Return the [X, Y] coordinate for the center point of the cell that contains the specified text.  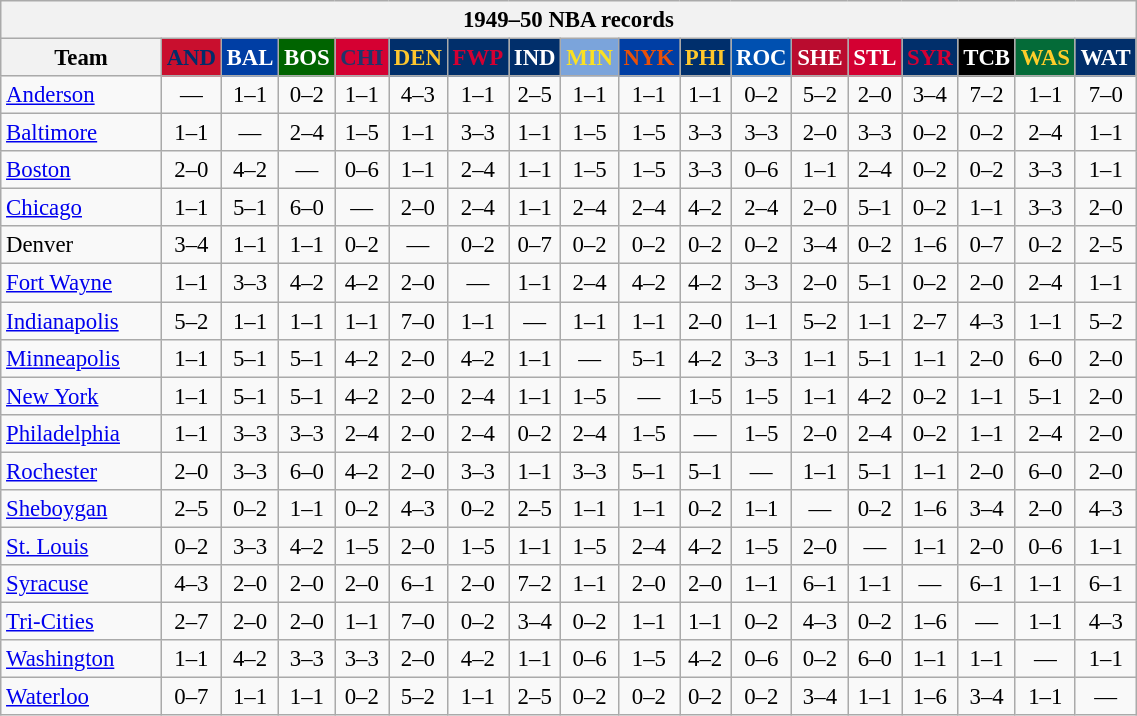
Rochester [82, 471]
MIN [590, 58]
Tri-Cities [82, 621]
WAS [1045, 58]
St. Louis [82, 546]
Chicago [82, 208]
PHI [706, 58]
Syracuse [82, 584]
Philadelphia [82, 433]
Anderson [82, 95]
TCB [986, 58]
Sheboygan [82, 509]
Boston [82, 170]
Fort Wayne [82, 283]
SHE [820, 58]
New York [82, 396]
WAT [1106, 58]
Baltimore [82, 133]
SYR [930, 58]
Minneapolis [82, 358]
ROC [762, 58]
AND [191, 58]
Team [82, 58]
CHI [362, 58]
DEN [418, 58]
Denver [82, 245]
BOS [307, 58]
FWP [478, 58]
STL [875, 58]
NYK [648, 58]
Waterloo [82, 697]
1949–50 NBA records [568, 20]
BAL [250, 58]
Washington [82, 659]
Indianapolis [82, 321]
IND [534, 58]
